Detect which cell encompasses the target text, then output its (x, y) center coordinate. 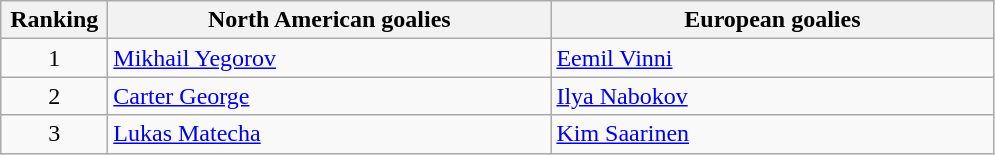
European goalies (772, 20)
1 (54, 58)
Ilya Nabokov (772, 96)
2 (54, 96)
Mikhail Yegorov (330, 58)
3 (54, 134)
Eemil Vinni (772, 58)
Carter George (330, 96)
Ranking (54, 20)
Lukas Matecha (330, 134)
Kim Saarinen (772, 134)
North American goalies (330, 20)
